Pinpoint the cell where the given text exists, returning its (x, y) midpoint coordinate. 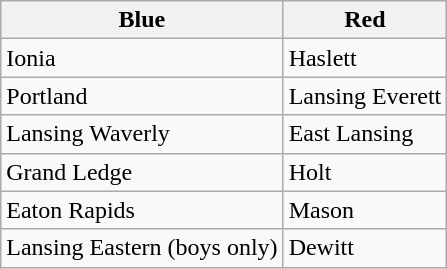
Grand Ledge (142, 172)
Mason (365, 210)
Portland (142, 96)
Blue (142, 20)
Dewitt (365, 248)
East Lansing (365, 134)
Lansing Everett (365, 96)
Eaton Rapids (142, 210)
Lansing Waverly (142, 134)
Lansing Eastern (boys only) (142, 248)
Holt (365, 172)
Red (365, 20)
Ionia (142, 58)
Haslett (365, 58)
